For the text-containing cell, return its midpoint in (X, Y) coordinate format. 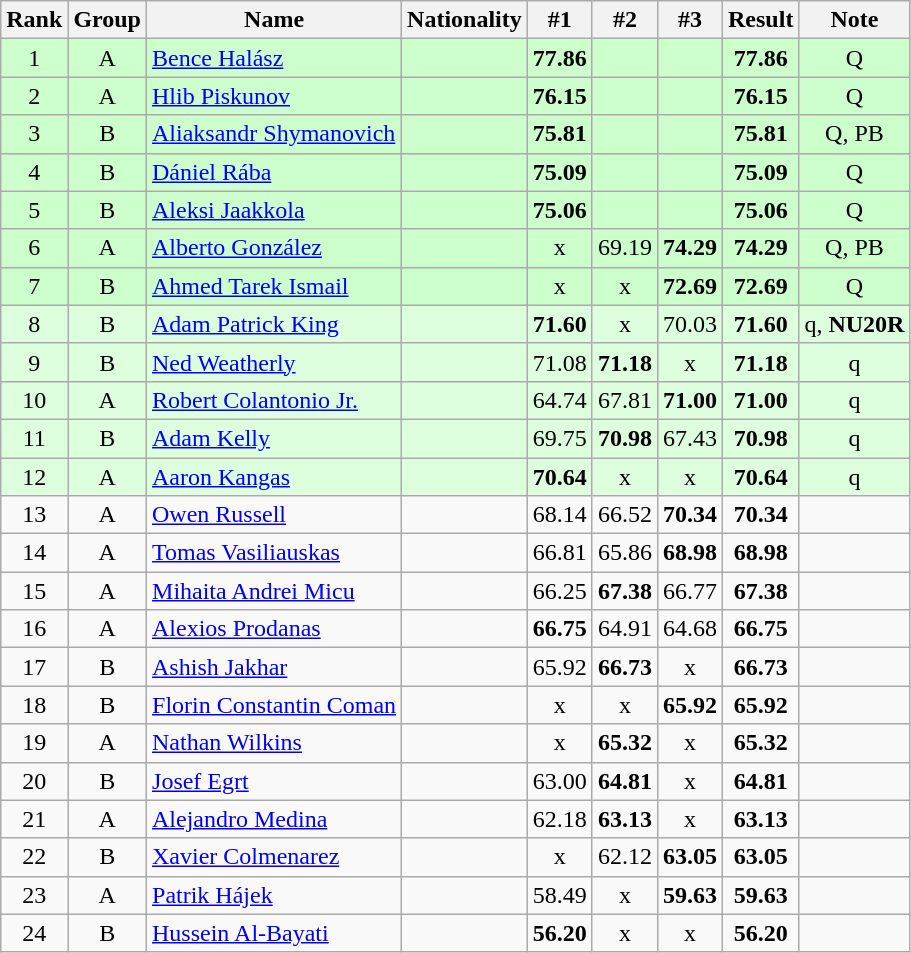
13 (34, 515)
Result (761, 20)
Note (854, 20)
67.81 (624, 400)
8 (34, 324)
q, NU20R (854, 324)
Florin Constantin Coman (274, 705)
Name (274, 20)
18 (34, 705)
Hlib Piskunov (274, 96)
5 (34, 210)
2 (34, 96)
11 (34, 438)
Alberto González (274, 248)
Tomas Vasiliauskas (274, 553)
19 (34, 743)
63.00 (560, 781)
66.77 (690, 591)
4 (34, 172)
15 (34, 591)
14 (34, 553)
62.12 (624, 857)
7 (34, 286)
Aliaksandr Shymanovich (274, 134)
17 (34, 667)
16 (34, 629)
Patrik Hájek (274, 895)
58.49 (560, 895)
69.19 (624, 248)
71.08 (560, 362)
66.81 (560, 553)
Ahmed Tarek Ismail (274, 286)
64.91 (624, 629)
Xavier Colmenarez (274, 857)
Mihaita Andrei Micu (274, 591)
21 (34, 819)
68.14 (560, 515)
62.18 (560, 819)
9 (34, 362)
Alejandro Medina (274, 819)
23 (34, 895)
Ashish Jakhar (274, 667)
70.03 (690, 324)
64.68 (690, 629)
#3 (690, 20)
Nathan Wilkins (274, 743)
Rank (34, 20)
10 (34, 400)
67.43 (690, 438)
66.52 (624, 515)
20 (34, 781)
Owen Russell (274, 515)
Aleksi Jaakkola (274, 210)
Ned Weatherly (274, 362)
22 (34, 857)
Robert Colantonio Jr. (274, 400)
Adam Kelly (274, 438)
Adam Patrick King (274, 324)
Nationality (465, 20)
1 (34, 58)
64.74 (560, 400)
Aaron Kangas (274, 477)
12 (34, 477)
Bence Halász (274, 58)
3 (34, 134)
Hussein Al-Bayati (274, 933)
6 (34, 248)
#2 (624, 20)
Dániel Rába (274, 172)
69.75 (560, 438)
65.86 (624, 553)
#1 (560, 20)
66.25 (560, 591)
Group (108, 20)
24 (34, 933)
Alexios Prodanas (274, 629)
Josef Egrt (274, 781)
